Detect which cell encompasses the target text, then output its [x, y] center coordinate. 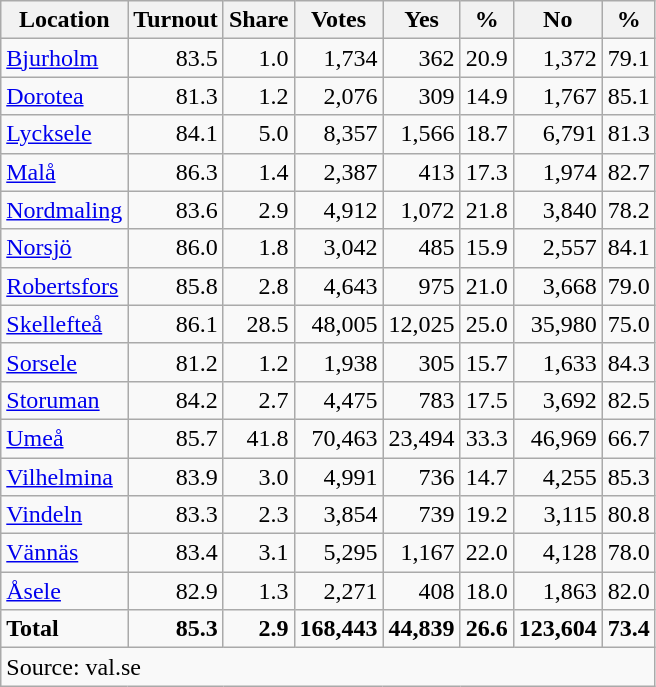
83.4 [176, 553]
82.0 [628, 591]
66.7 [628, 438]
21.0 [486, 286]
Vännäs [64, 553]
305 [422, 362]
83.9 [176, 477]
5.0 [258, 134]
12,025 [422, 324]
1,863 [558, 591]
Åsele [64, 591]
75.0 [628, 324]
1,072 [422, 210]
85.8 [176, 286]
17.3 [486, 172]
14.7 [486, 477]
2.3 [258, 515]
78.2 [628, 210]
783 [422, 400]
1.0 [258, 58]
4,255 [558, 477]
2,076 [338, 96]
123,604 [558, 629]
3,692 [558, 400]
85.7 [176, 438]
15.9 [486, 248]
18.7 [486, 134]
1,938 [338, 362]
1,167 [422, 553]
Vindeln [64, 515]
82.5 [628, 400]
85.1 [628, 96]
70,463 [338, 438]
Source: val.se [328, 667]
82.7 [628, 172]
1,767 [558, 96]
Umeå [64, 438]
362 [422, 58]
Share [258, 20]
19.2 [486, 515]
17.5 [486, 400]
4,912 [338, 210]
44,839 [422, 629]
Storuman [64, 400]
739 [422, 515]
73.4 [628, 629]
79.0 [628, 286]
4,128 [558, 553]
Turnout [176, 20]
83.6 [176, 210]
3.0 [258, 477]
35,980 [558, 324]
2.7 [258, 400]
4,643 [338, 286]
1.4 [258, 172]
4,475 [338, 400]
408 [422, 591]
22.0 [486, 553]
1,372 [558, 58]
Malå [64, 172]
413 [422, 172]
86.1 [176, 324]
1,974 [558, 172]
No [558, 20]
2,387 [338, 172]
Bjurholm [64, 58]
28.5 [258, 324]
3,042 [338, 248]
41.8 [258, 438]
18.0 [486, 591]
Robertsfors [64, 286]
25.0 [486, 324]
46,969 [558, 438]
26.6 [486, 629]
1,633 [558, 362]
83.3 [176, 515]
Lycksele [64, 134]
Skellefteå [64, 324]
1,566 [422, 134]
2,271 [338, 591]
Votes [338, 20]
Sorsele [64, 362]
4,991 [338, 477]
2.8 [258, 286]
1,734 [338, 58]
Nordmaling [64, 210]
Location [64, 20]
21.8 [486, 210]
168,443 [338, 629]
3,668 [558, 286]
8,357 [338, 134]
20.9 [486, 58]
1.8 [258, 248]
79.1 [628, 58]
485 [422, 248]
14.9 [486, 96]
3.1 [258, 553]
975 [422, 286]
33.3 [486, 438]
15.7 [486, 362]
23,494 [422, 438]
6,791 [558, 134]
81.2 [176, 362]
Norsjö [64, 248]
309 [422, 96]
2,557 [558, 248]
Total [64, 629]
5,295 [338, 553]
48,005 [338, 324]
82.9 [176, 591]
86.3 [176, 172]
3,840 [558, 210]
84.2 [176, 400]
84.3 [628, 362]
78.0 [628, 553]
86.0 [176, 248]
3,854 [338, 515]
736 [422, 477]
3,115 [558, 515]
Vilhelmina [64, 477]
1.3 [258, 591]
Dorotea [64, 96]
80.8 [628, 515]
Yes [422, 20]
83.5 [176, 58]
